Locate the cell with the specified text and output its (x, y) center coordinate. 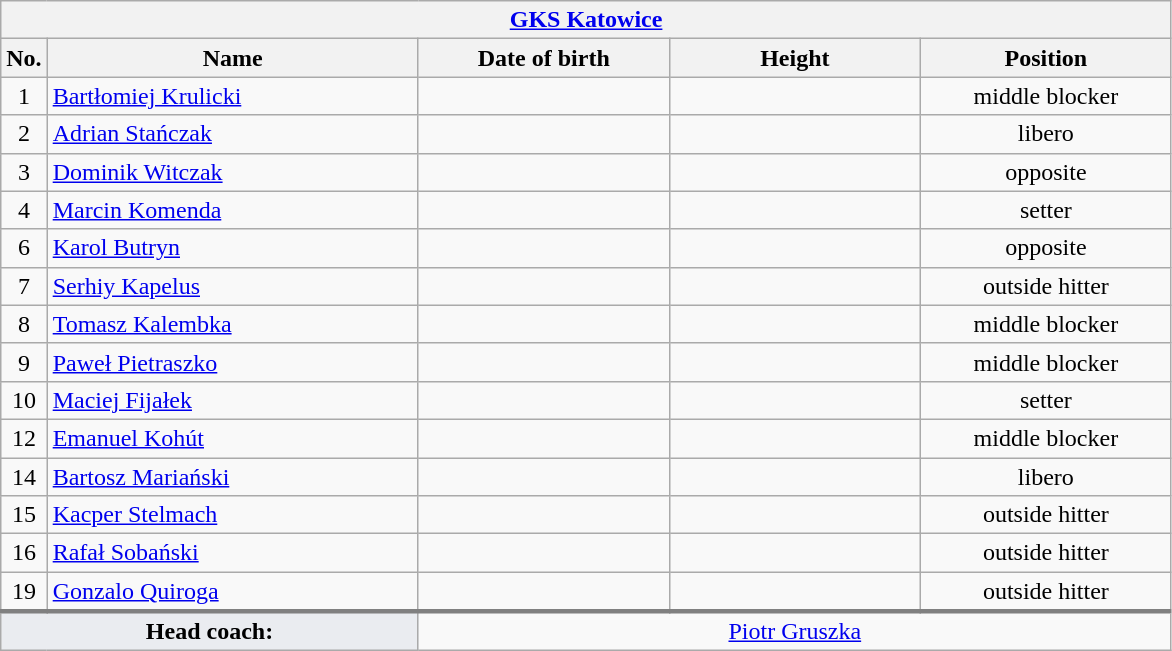
Paweł Pietraszko (232, 362)
7 (24, 286)
Height (794, 58)
10 (24, 400)
Rafał Sobański (232, 553)
Emanuel Kohút (232, 438)
Maciej Fijałek (232, 400)
12 (24, 438)
Karol Butryn (232, 248)
Marcin Komenda (232, 210)
Date of birth (544, 58)
Dominik Witczak (232, 172)
Serhiy Kapelus (232, 286)
Bartosz Mariański (232, 477)
1 (24, 96)
2 (24, 134)
9 (24, 362)
8 (24, 324)
Adrian Stańczak (232, 134)
4 (24, 210)
Position (1046, 58)
Piotr Gruszka (794, 631)
3 (24, 172)
Tomasz Kalembka (232, 324)
19 (24, 592)
14 (24, 477)
6 (24, 248)
Head coach: (210, 631)
Name (232, 58)
GKS Katowice (586, 20)
Bartłomiej Krulicki (232, 96)
No. (24, 58)
Kacper Stelmach (232, 515)
15 (24, 515)
16 (24, 553)
Gonzalo Quiroga (232, 592)
